Search for the cell housing the specified text and yield its (X, Y) center coordinate. 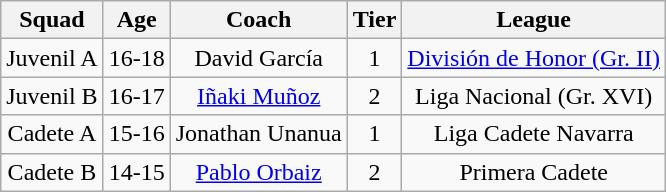
Cadete A (52, 134)
División de Honor (Gr. II) (534, 58)
16-18 (136, 58)
16-17 (136, 96)
Coach (258, 20)
Jonathan Unanua (258, 134)
15-16 (136, 134)
Cadete B (52, 172)
Age (136, 20)
Liga Cadete Navarra (534, 134)
14-15 (136, 172)
Juvenil A (52, 58)
Juvenil B (52, 96)
Tier (374, 20)
League (534, 20)
Iñaki Muñoz (258, 96)
Liga Nacional (Gr. XVI) (534, 96)
David García (258, 58)
Pablo Orbaiz (258, 172)
Primera Cadete (534, 172)
Squad (52, 20)
